For the text-containing cell, return its midpoint in (x, y) coordinate format. 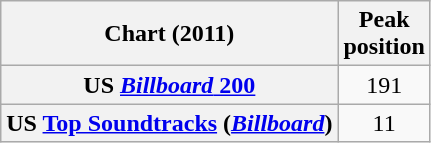
11 (384, 123)
191 (384, 85)
US Top Soundtracks (Billboard) (170, 123)
Chart (2011) (170, 34)
Peakposition (384, 34)
US Billboard 200 (170, 85)
